Output the (X, Y) coordinate of the center of the cell containing the given text.  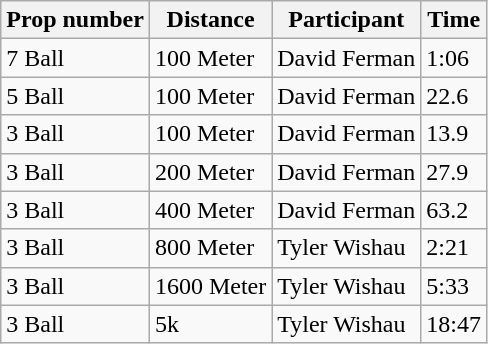
2:21 (454, 248)
5 Ball (76, 96)
5k (210, 324)
200 Meter (210, 172)
400 Meter (210, 210)
1600 Meter (210, 286)
Participant (346, 20)
13.9 (454, 134)
Prop number (76, 20)
5:33 (454, 286)
22.6 (454, 96)
Distance (210, 20)
800 Meter (210, 248)
Time (454, 20)
18:47 (454, 324)
27.9 (454, 172)
1:06 (454, 58)
63.2 (454, 210)
7 Ball (76, 58)
